For the text-containing cell, return its midpoint in [x, y] coordinate format. 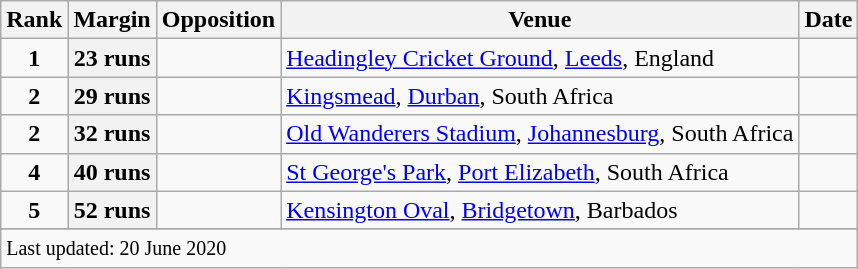
32 runs [112, 134]
29 runs [112, 96]
52 runs [112, 210]
40 runs [112, 172]
Kingsmead, Durban, South Africa [540, 96]
1 [34, 58]
23 runs [112, 58]
Margin [112, 20]
Date [828, 20]
Last updated: 20 June 2020 [430, 248]
Venue [540, 20]
4 [34, 172]
Headingley Cricket Ground, Leeds, England [540, 58]
5 [34, 210]
Rank [34, 20]
Kensington Oval, Bridgetown, Barbados [540, 210]
Old Wanderers Stadium, Johannesburg, South Africa [540, 134]
Opposition [218, 20]
St George's Park, Port Elizabeth, South Africa [540, 172]
